Output the [x, y] coordinate of the center of the cell containing the given text.  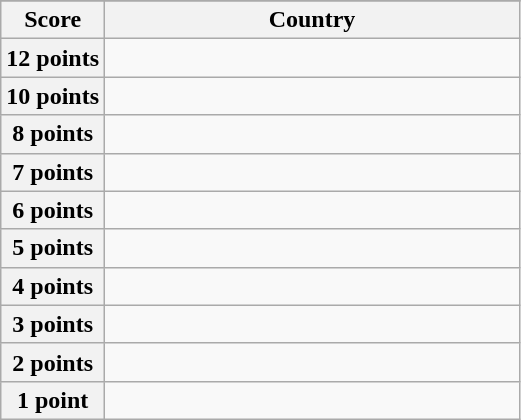
2 points [53, 362]
Country [312, 20]
6 points [53, 210]
4 points [53, 286]
7 points [53, 172]
Score [53, 20]
12 points [53, 58]
5 points [53, 248]
3 points [53, 324]
1 point [53, 400]
8 points [53, 134]
10 points [53, 96]
